Pinpoint the cell where the given text exists, returning its [X, Y] midpoint coordinate. 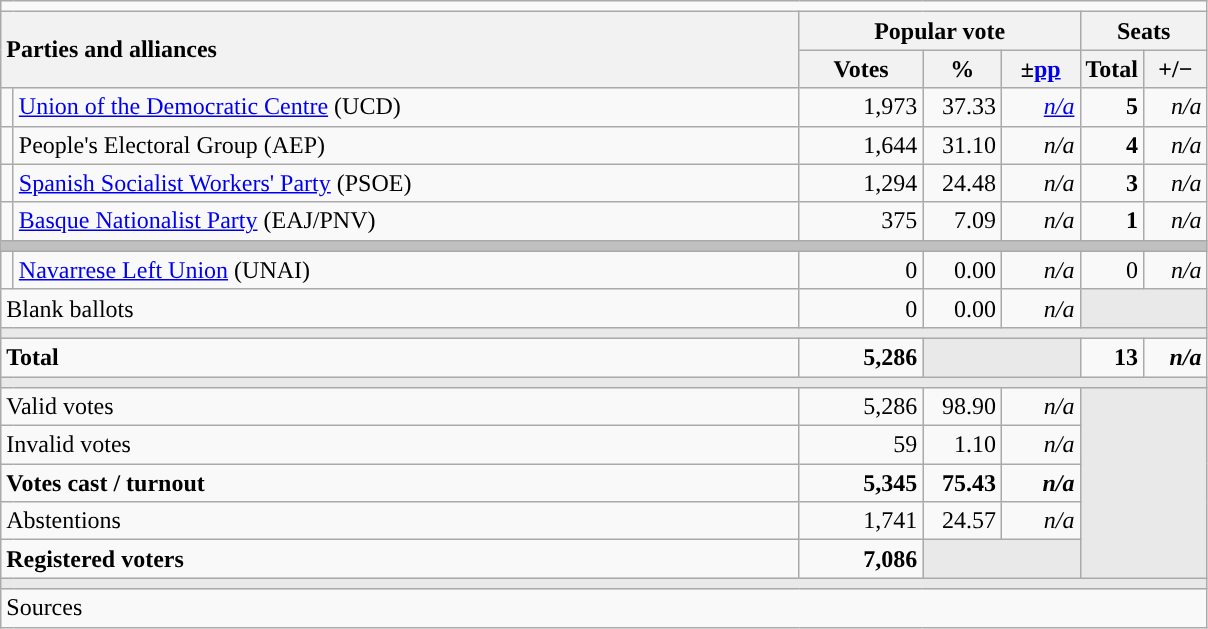
Parties and alliances [400, 50]
5 [1112, 107]
1,973 [861, 107]
Popular vote [940, 31]
31.10 [962, 145]
Sources [604, 608]
4 [1112, 145]
37.33 [962, 107]
1 [1112, 221]
Spanish Socialist Workers' Party (PSOE) [406, 183]
Abstentions [400, 521]
98.90 [962, 407]
Invalid votes [400, 445]
Basque Nationalist Party (EAJ/PNV) [406, 221]
24.57 [962, 521]
3 [1112, 183]
% [962, 69]
5,345 [861, 483]
1,644 [861, 145]
±pp [1040, 69]
75.43 [962, 483]
Votes cast / turnout [400, 483]
59 [861, 445]
7.09 [962, 221]
375 [861, 221]
Union of the Democratic Centre (UCD) [406, 107]
Navarrese Left Union (UNAI) [406, 270]
Blank ballots [400, 308]
Valid votes [400, 407]
24.48 [962, 183]
1,741 [861, 521]
1.10 [962, 445]
Registered voters [400, 559]
7,086 [861, 559]
People's Electoral Group (AEP) [406, 145]
13 [1112, 357]
+/− [1176, 69]
Votes [861, 69]
1,294 [861, 183]
Seats [1144, 31]
